Extract the (x, y) coordinate from the center of the cell holding the provided text.  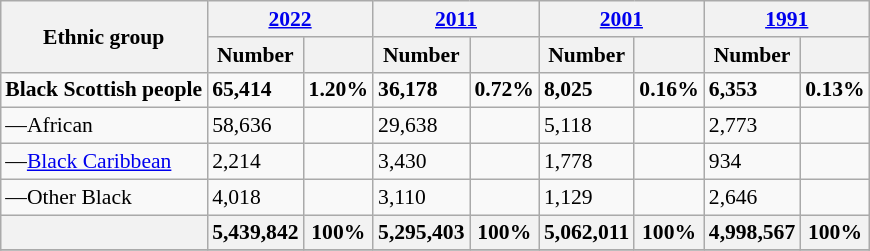
—Black Caribbean (104, 161)
6,353 (752, 90)
3,110 (421, 197)
1991 (787, 19)
1.20% (338, 90)
65,414 (255, 90)
—African (104, 126)
2011 (456, 19)
934 (752, 161)
2,214 (255, 161)
8,025 (586, 90)
5,295,403 (421, 232)
3,430 (421, 161)
1,778 (586, 161)
0.13% (834, 90)
2022 (290, 19)
1,129 (586, 197)
36,178 (421, 90)
2,646 (752, 197)
58,636 (255, 126)
29,638 (421, 126)
5,118 (586, 126)
5,439,842 (255, 232)
Black Scottish people (104, 90)
2,773 (752, 126)
2001 (622, 19)
Ethnic group (104, 36)
—Other Black (104, 197)
5,062,011 (586, 232)
4,998,567 (752, 232)
0.72% (504, 90)
4,018 (255, 197)
0.16% (668, 90)
